Determine the (X, Y) coordinate at the center of the cell enclosing the given text.  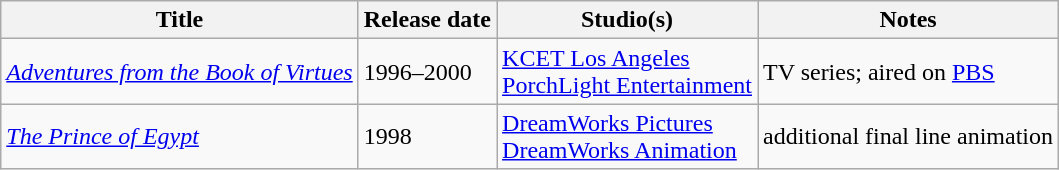
additional final line animation (908, 136)
1996–2000 (427, 72)
KCET Los AngelesPorchLight Entertainment (628, 72)
DreamWorks PicturesDreamWorks Animation (628, 136)
1998 (427, 136)
Release date (427, 20)
The Prince of Egypt (180, 136)
Notes (908, 20)
Title (180, 20)
Studio(s) (628, 20)
TV series; aired on PBS (908, 72)
Adventures from the Book of Virtues (180, 72)
